Extract the (x, y) coordinate from the center of the cell holding the provided text.  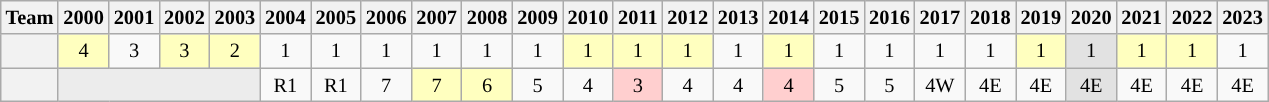
Team (30, 17)
2004 (285, 17)
4W (940, 85)
2008 (487, 17)
2009 (537, 17)
2023 (1242, 17)
2007 (436, 17)
2022 (1192, 17)
2001 (134, 17)
2014 (788, 17)
2012 (688, 17)
2010 (588, 17)
2019 (1041, 17)
2015 (839, 17)
2018 (990, 17)
2000 (83, 17)
6 (487, 85)
2 (235, 51)
2002 (184, 17)
2005 (336, 17)
2011 (638, 17)
2020 (1091, 17)
2017 (940, 17)
2013 (738, 17)
2006 (386, 17)
2003 (235, 17)
2016 (889, 17)
2021 (1141, 17)
